Search for the cell housing the specified text and yield its [X, Y] center coordinate. 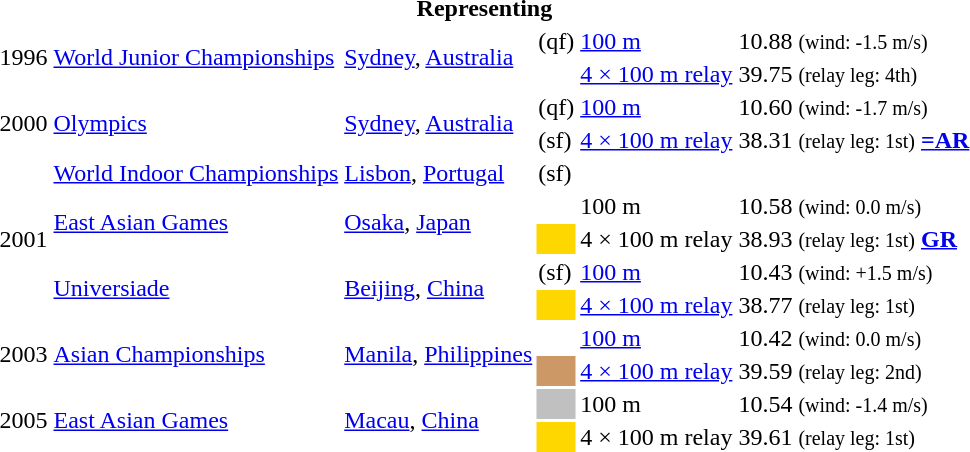
Lisbon, Portugal [438, 173]
Macau, China [438, 420]
Beijing, China [438, 288]
Manila, Philippines [438, 354]
World Junior Championships [196, 58]
Universiade [196, 288]
Asian Championships [196, 354]
Olympics [196, 124]
Osaka, Japan [438, 222]
World Indoor Championships [196, 173]
